For the text-containing cell, return its midpoint in (X, Y) coordinate format. 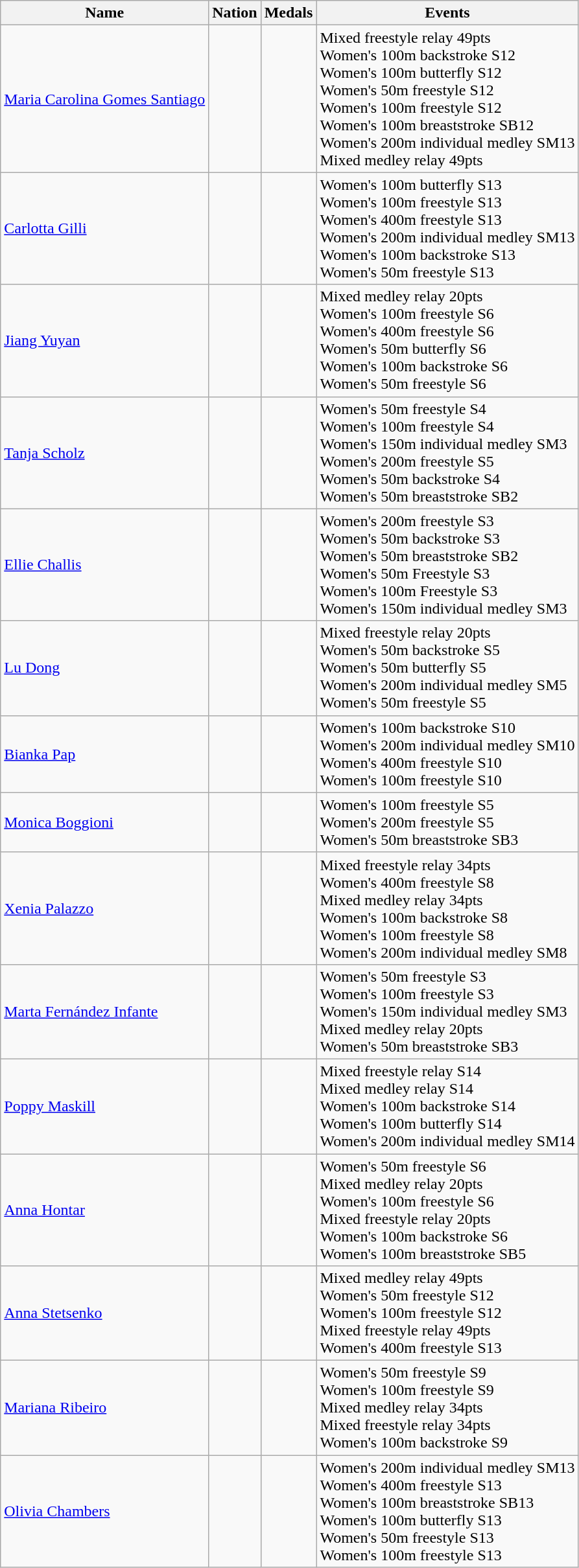
Medals (289, 13)
Olivia Chambers (105, 1511)
Marta Fernández Infante (105, 1011)
Ellie Challis (105, 565)
Bianka Pap (105, 754)
Mixed freestyle relay S14Mixed medley relay S14Women's 100m backstroke S14Women's 100m butterfly S14Women's 200m individual medley SM14 (447, 1106)
Mixed medley relay 49ptsWomen's 50m freestyle S12Women's 100m freestyle S12Mixed freestyle relay 49ptsWomen's 400m freestyle S13 (447, 1313)
Mixed medley relay 20ptsWomen's 100m freestyle S6Women's 400m freestyle S6Women's 50m butterfly S6Women's 100m backstroke S6Women's 50m freestyle S6 (447, 341)
Xenia Palazzo (105, 908)
Name (105, 13)
Women's 50m freestyle S3Women's 100m freestyle S3Women's 150m individual medley SM3Mixed medley relay 20ptsWomen's 50m breaststroke SB3 (447, 1011)
Lu Dong (105, 668)
Maria Carolina Gomes Santiago (105, 98)
Anna Stetsenko (105, 1313)
Nation (235, 13)
Mixed freestyle relay 20ptsWomen's 50m backstroke S5Women's 50m butterfly S5Women's 200m individual medley SM5Women's 50m freestyle S5 (447, 668)
Poppy Maskill (105, 1106)
Women's 50m freestyle S9Women's 100m freestyle S9Mixed medley relay 34ptsMixed freestyle relay 34ptsWomen's 100m backstroke S9 (447, 1408)
Carlotta Gilli (105, 228)
Women's 100m freestyle S5Women's 200m freestyle S5 Women's 50m breaststroke SB3 (447, 822)
Women's 100m backstroke S10Women's 200m individual medley SM10Women's 400m freestyle S10Women's 100m freestyle S10 (447, 754)
Anna Hontar (105, 1209)
Jiang Yuyan (105, 341)
Events (447, 13)
Monica Boggioni (105, 822)
Mariana Ribeiro (105, 1408)
Tanja Scholz (105, 452)
